Return [X, Y] of the center of cell containing provided text 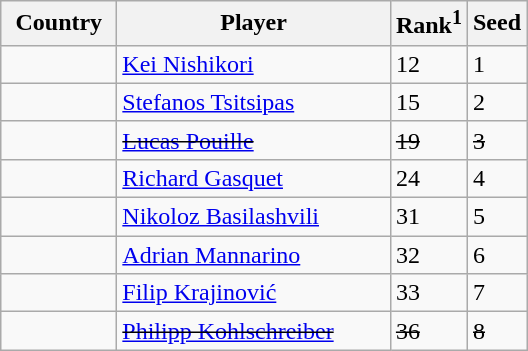
Country [59, 24]
Richard Gasquet [254, 178]
Filip Krajinović [254, 293]
7 [496, 293]
Player [254, 24]
Adrian Mannarino [254, 255]
12 [428, 64]
4 [496, 178]
5 [496, 217]
1 [496, 64]
2 [496, 102]
8 [496, 331]
Nikoloz Basilashvili [254, 217]
19 [428, 140]
24 [428, 178]
15 [428, 102]
6 [496, 255]
Philipp Kohlschreiber [254, 331]
Lucas Pouille [254, 140]
31 [428, 217]
33 [428, 293]
32 [428, 255]
Kei Nishikori [254, 64]
Rank1 [428, 24]
Stefanos Tsitsipas [254, 102]
Seed [496, 24]
36 [428, 331]
3 [496, 140]
